Return the [X, Y] coordinate for the center point of the cell that contains the specified text.  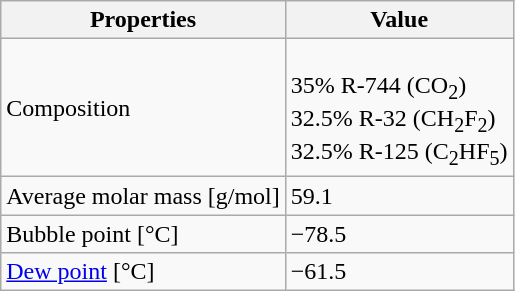
Composition [144, 108]
−61.5 [399, 272]
Average molar mass [g/mol] [144, 196]
59.1 [399, 196]
Properties [144, 20]
35% R-744 (CO2) 32.5% R-32 (CH2F2) 32.5% R-125 (C2HF5) [399, 108]
Value [399, 20]
−78.5 [399, 234]
Bubble point [°C] [144, 234]
Dew point [°C] [144, 272]
